Output the (X, Y) coordinate of the center of the cell containing the given text.  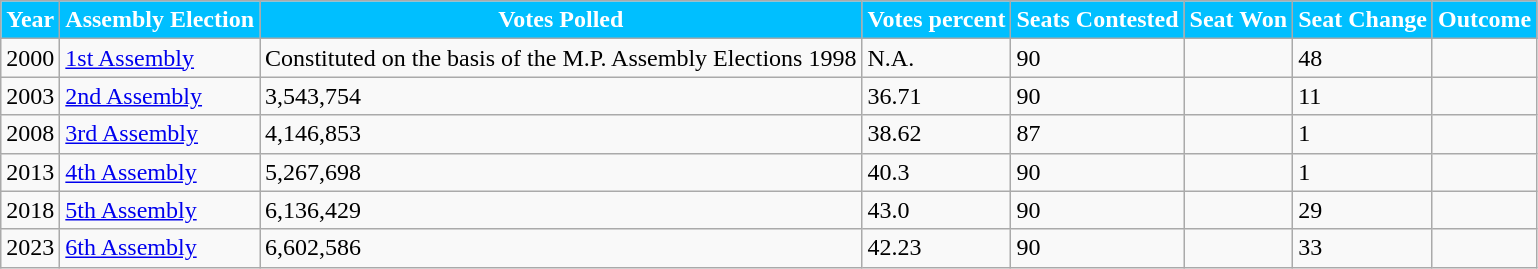
5th Assembly (160, 210)
2008 (30, 134)
2000 (30, 58)
33 (1363, 248)
2nd Assembly (160, 96)
2013 (30, 172)
Assembly Election (160, 20)
5,267,698 (561, 172)
36.71 (936, 96)
43.0 (936, 210)
Seat Won (1238, 20)
Seats Contested (1098, 20)
3,543,754 (561, 96)
29 (1363, 210)
2023 (30, 248)
1st Assembly (160, 58)
6th Assembly (160, 248)
Seat Change (1363, 20)
87 (1098, 134)
40.3 (936, 172)
3rd Assembly (160, 134)
6,602,586 (561, 248)
N.A. (936, 58)
Constituted on the basis of the M.P. Assembly Elections 1998 (561, 58)
4th Assembly (160, 172)
Votes percent (936, 20)
Outcome (1484, 20)
2003 (30, 96)
48 (1363, 58)
11 (1363, 96)
Votes Polled (561, 20)
38.62 (936, 134)
6,136,429 (561, 210)
4,146,853 (561, 134)
2018 (30, 210)
42.23 (936, 248)
Year (30, 20)
